Return [X, Y] of the center of cell containing provided text 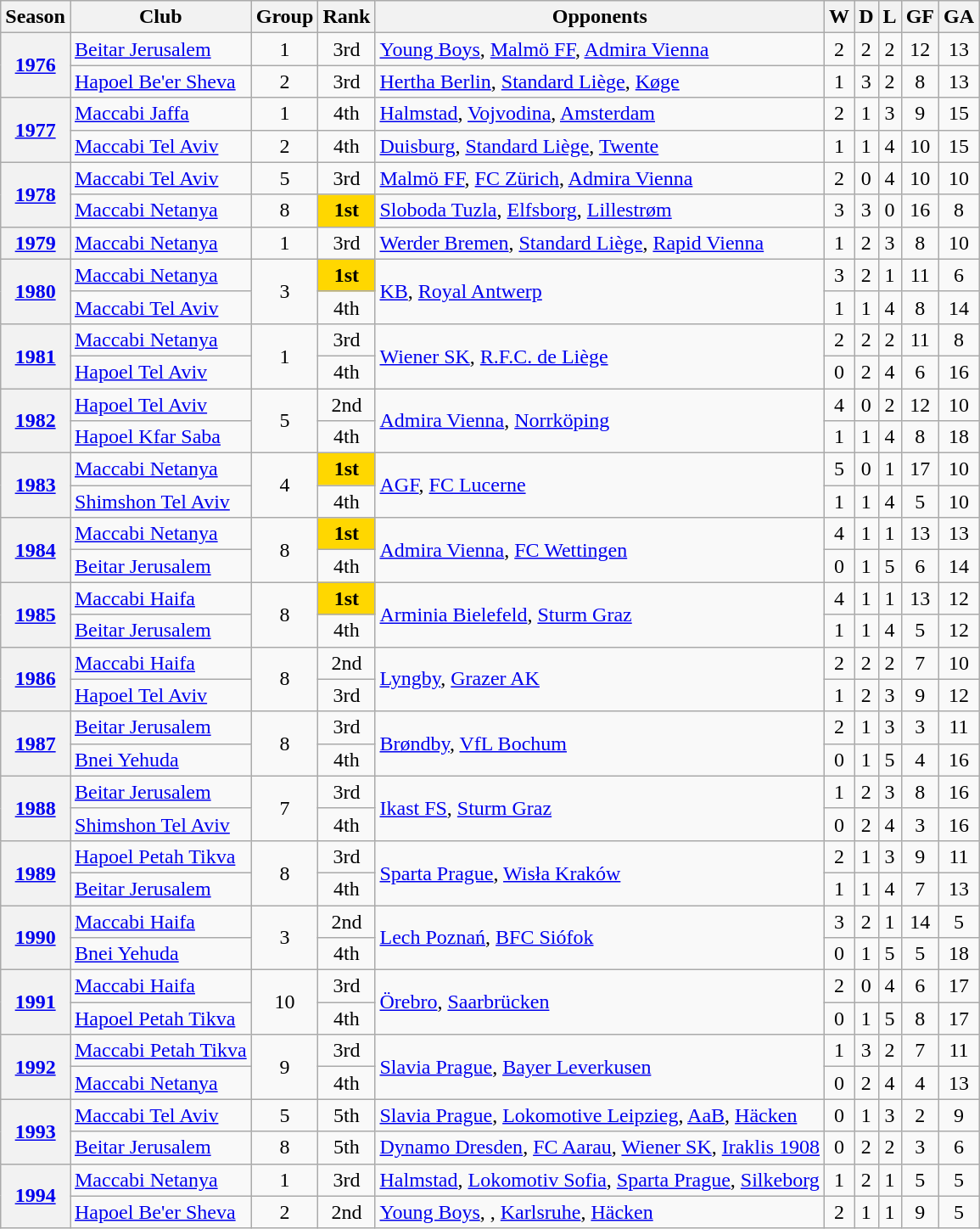
1986 [36, 679]
Admira Vienna, Norrköping [600, 421]
Werder Bremen, Standard Liège, Rapid Vienna [600, 243]
1981 [36, 356]
Sparta Prague, Wisła Kraków [600, 873]
Lyngby, Grazer AK [600, 679]
Young Boys, , Karlsruhe, Häcken [600, 1212]
1993 [36, 1131]
Ikast FS, Sturm Graz [600, 808]
1982 [36, 421]
Hertha Berlin, Standard Liège, Køge [600, 81]
1985 [36, 614]
Maccabi Jaffa [160, 114]
Hapoel Kfar Saba [160, 437]
Dynamo Dresden, FC Aarau, Wiener SK, Iraklis 1908 [600, 1148]
Group [285, 17]
1984 [36, 550]
1978 [36, 194]
1979 [36, 243]
Sloboda Tuzla, Elfsborg, Lillestrøm [600, 210]
1976 [36, 65]
1989 [36, 873]
D [866, 17]
Club [160, 17]
Brøndby, VfL Bochum [600, 744]
AGF, FC Lucerne [600, 485]
1992 [36, 1067]
1994 [36, 1196]
1980 [36, 291]
Maccabi Petah Tikva [160, 1051]
GF [920, 17]
1990 [36, 937]
Arminia Bielefeld, Sturm Graz [600, 614]
Wiener SK, R.F.C. de Liège [600, 356]
Örebro, Saarbrücken [600, 1002]
Season [36, 17]
1987 [36, 744]
Slavia Prague, Bayer Leverkusen [600, 1067]
Slavia Prague, Lokomotive Leipzieg, AaB, Häcken [600, 1115]
Lech Poznań, BFC Siófok [600, 937]
W [840, 17]
1977 [36, 130]
Halmstad, Vojvodina, Amsterdam [600, 114]
Opponents [600, 17]
L [889, 17]
Halmstad, Lokomotiv Sofia, Sparta Prague, Silkeborg [600, 1180]
1988 [36, 808]
1983 [36, 485]
GA [959, 17]
1991 [36, 1002]
Duisburg, Standard Liège, Twente [600, 146]
KB, Royal Antwerp [600, 291]
Malmö FF, FC Zürich, Admira Vienna [600, 178]
Young Boys, Malmö FF, Admira Vienna [600, 49]
Rank [346, 17]
Admira Vienna, FC Wettingen [600, 550]
